Identify which cell holds the provided text, then report its [X, Y] central coordinate. 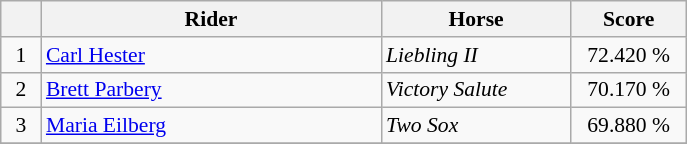
Carl Hester [211, 55]
Two Sox [476, 126]
Horse [476, 19]
69.880 % [628, 126]
3 [21, 126]
1 [21, 55]
70.170 % [628, 90]
2 [21, 90]
Score [628, 19]
Liebling II [476, 55]
72.420 % [628, 55]
Maria Eilberg [211, 126]
Rider [211, 19]
Brett Parbery [211, 90]
Victory Salute [476, 90]
